Scan for the cell matching the given text and deliver its (X, Y) coordinate at center. 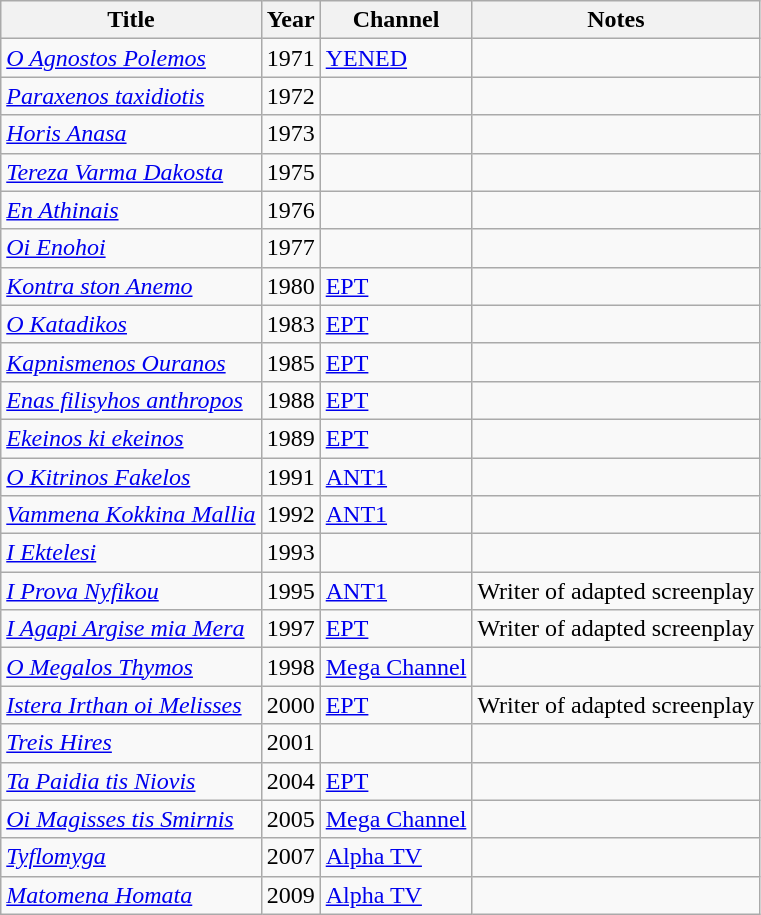
Tyflomyga (131, 857)
1976 (290, 210)
I Ektelesi (131, 553)
Istera Irthan oi Melisses (131, 705)
1993 (290, 553)
1985 (290, 362)
Enas filisyhos anthropos (131, 400)
Title (131, 20)
I Prova Nyfikou (131, 591)
1977 (290, 248)
1973 (290, 134)
Year (290, 20)
Kapnismenos Ouranos (131, 362)
1995 (290, 591)
1991 (290, 477)
O Agnostos Polemos (131, 58)
2007 (290, 857)
Matomena Homata (131, 895)
Notes (616, 20)
2000 (290, 705)
1989 (290, 438)
Channel (396, 20)
1998 (290, 667)
Vammena Kokkina Mallia (131, 515)
1983 (290, 324)
Kontra ston Anemo (131, 286)
1988 (290, 400)
Horis Anasa (131, 134)
Oi Enohoi (131, 248)
2001 (290, 743)
1972 (290, 96)
Treis Hires (131, 743)
Oi Μagisses tis Smirnis (131, 819)
1997 (290, 629)
2004 (290, 781)
2005 (290, 819)
Ta Paidia tis Niovis (131, 781)
I Agapi Argise mia Mera (131, 629)
Tereza Varma Dakosta (131, 172)
1971 (290, 58)
1975 (290, 172)
Ekeinos ki ekeinos (131, 438)
En Athinais (131, 210)
2009 (290, 895)
1980 (290, 286)
YENED (396, 58)
O Kitrinos Fakelos (131, 477)
1992 (290, 515)
Paraxenos taxidiotis (131, 96)
O Megalos Thymos (131, 667)
O Katadikos (131, 324)
